From the cell containing the given text, extract its center point as [X, Y] coordinate. 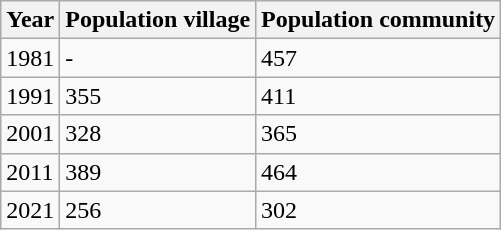
Year [30, 20]
1981 [30, 58]
1991 [30, 96]
256 [158, 210]
Population village [158, 20]
- [158, 58]
411 [378, 96]
2011 [30, 172]
2021 [30, 210]
389 [158, 172]
355 [158, 96]
457 [378, 58]
328 [158, 134]
464 [378, 172]
2001 [30, 134]
365 [378, 134]
Population community [378, 20]
302 [378, 210]
